Return the [X, Y] coordinate for the center point of the cell that contains the specified text.  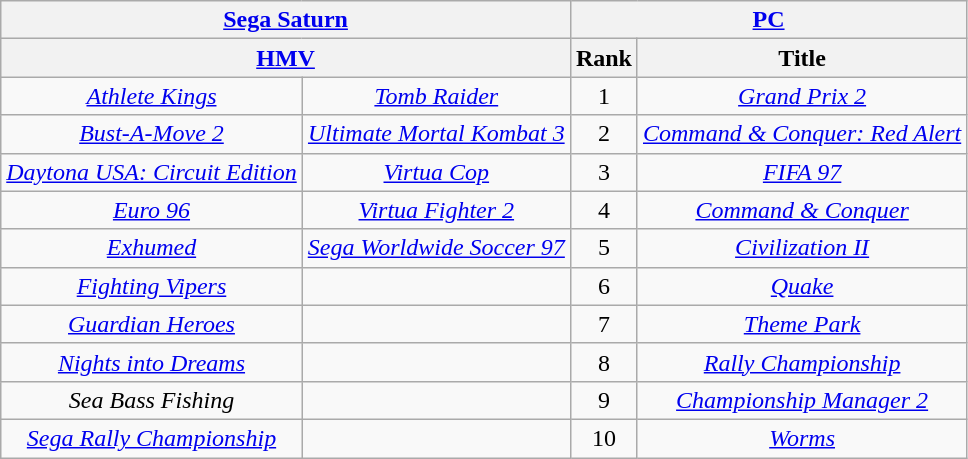
3 [604, 172]
8 [604, 362]
Nights into Dreams [152, 362]
FIFA 97 [802, 172]
5 [604, 248]
Tomb Raider [436, 96]
1 [604, 96]
2 [604, 134]
HMV [286, 58]
Athlete Kings [152, 96]
Command & Conquer: Red Alert [802, 134]
Sega Worldwide Soccer 97 [436, 248]
Virtua Fighter 2 [436, 210]
Civilization II [802, 248]
Title [802, 58]
Championship Manager 2 [802, 400]
Ultimate Mortal Kombat 3 [436, 134]
Worms [802, 438]
Sega Saturn [286, 20]
9 [604, 400]
Virtua Cop [436, 172]
Sega Rally Championship [152, 438]
4 [604, 210]
6 [604, 286]
Euro 96 [152, 210]
Bust-A-Move 2 [152, 134]
Rally Championship [802, 362]
7 [604, 324]
Quake [802, 286]
Daytona USA: Circuit Edition [152, 172]
Fighting Vipers [152, 286]
Grand Prix 2 [802, 96]
Sea Bass Fishing [152, 400]
Guardian Heroes [152, 324]
Rank [604, 58]
10 [604, 438]
Theme Park [802, 324]
Exhumed [152, 248]
Command & Conquer [802, 210]
PC [768, 20]
